Pinpoint the cell where the given text exists, returning its (X, Y) midpoint coordinate. 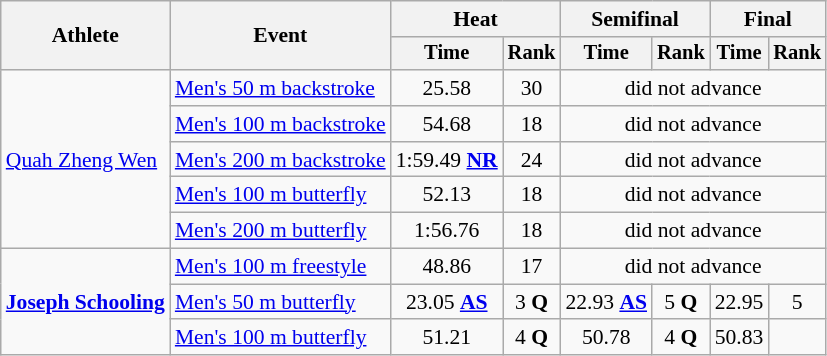
Quah Zheng Wen (86, 159)
54.68 (447, 124)
Event (280, 36)
24 (532, 160)
22.95 (740, 302)
1:56.76 (447, 231)
1:59.49 NR (447, 160)
50.78 (606, 338)
Men's 50 m butterfly (280, 302)
5 Q (681, 302)
52.13 (447, 195)
51.21 (447, 338)
Final (768, 19)
17 (532, 267)
3 Q (532, 302)
Men's 100 m backstroke (280, 124)
Heat (476, 19)
22.93 AS (606, 302)
Men's 50 m backstroke (280, 88)
Joseph Schooling (86, 302)
Men's 200 m backstroke (280, 160)
48.86 (447, 267)
30 (532, 88)
5 (797, 302)
23.05 AS (447, 302)
Men's 100 m freestyle (280, 267)
Athlete (86, 36)
25.58 (447, 88)
Men's 200 m butterfly (280, 231)
50.83 (740, 338)
Semifinal (634, 19)
